Return the [X, Y] coordinate for the center point of the cell that contains the specified text.  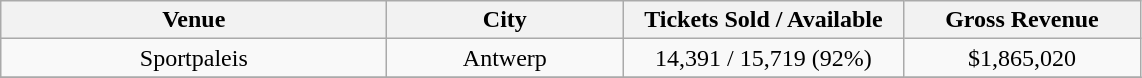
14,391 / 15,719 (92%) [764, 58]
Gross Revenue [1022, 20]
$1,865,020 [1022, 58]
Antwerp [505, 58]
City [505, 20]
Tickets Sold / Available [764, 20]
Sportpaleis [194, 58]
Venue [194, 20]
